Search for the cell housing the specified text and yield its (x, y) center coordinate. 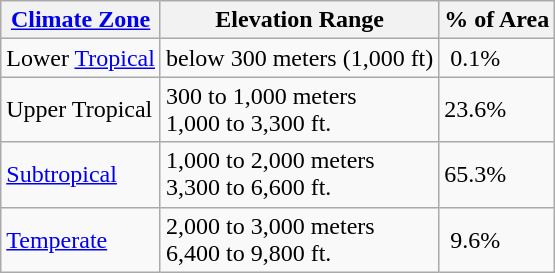
Upper Tropical (81, 110)
% of Area (497, 20)
23.6% (497, 110)
Elevation Range (299, 20)
0.1% (497, 58)
Climate Zone (81, 20)
Lower Tropical (81, 58)
below 300 meters (1,000 ft) (299, 58)
65.3% (497, 174)
9.6% (497, 240)
1,000 to 2,000 meters3,300 to 6,600 ft. (299, 174)
Subtropical (81, 174)
2,000 to 3,000 meters6,400 to 9,800 ft. (299, 240)
Temperate (81, 240)
300 to 1,000 meters1,000 to 3,300 ft. (299, 110)
